Search for the cell housing the specified text and yield its (X, Y) center coordinate. 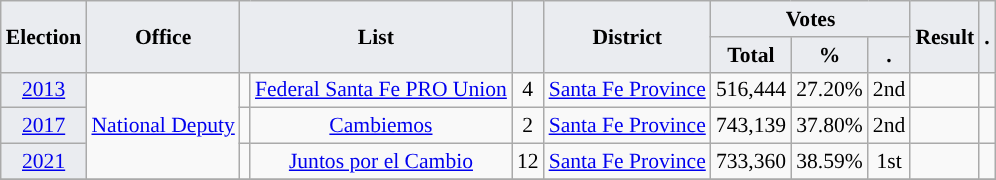
% (830, 55)
733,360 (751, 162)
27.20% (830, 90)
Office (162, 36)
National Deputy (162, 126)
1st (890, 162)
38.59% (830, 162)
Votes (811, 19)
Juntos por el Cambio (381, 162)
Election (44, 36)
2017 (44, 126)
4 (528, 90)
37.80% (830, 126)
Federal Santa Fe PRO Union (381, 90)
Total (751, 55)
743,139 (751, 126)
List (376, 36)
2021 (44, 162)
District (628, 36)
Result (944, 36)
2 (528, 126)
Cambiemos (381, 126)
2013 (44, 90)
12 (528, 162)
516,444 (751, 90)
